Determine the (x, y) coordinate at the center of the cell enclosing the given text.  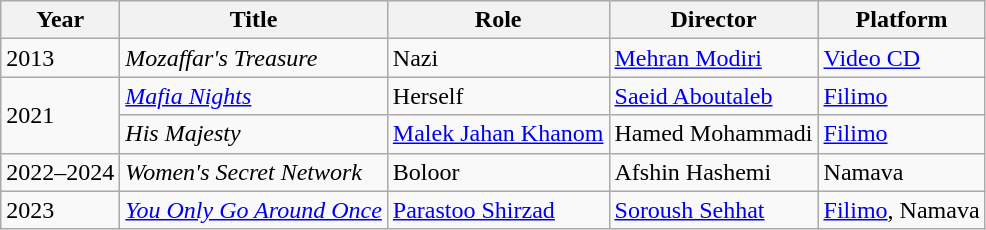
Video CD (902, 58)
Role (498, 20)
Herself (498, 96)
You Only Go Around Once (254, 210)
Mehran Modiri (714, 58)
Malek Jahan Khanom (498, 134)
Women's Secret Network (254, 172)
Namava (902, 172)
Platform (902, 20)
2013 (60, 58)
2021 (60, 115)
Nazi (498, 58)
Boloor (498, 172)
2023 (60, 210)
2022–2024 (60, 172)
Mafia Nights (254, 96)
Parastoo Shirzad (498, 210)
Hamed Mohammadi (714, 134)
Title (254, 20)
Afshin Hashemi (714, 172)
Director (714, 20)
Soroush Sehhat (714, 210)
His Majesty (254, 134)
Mozaffar's Treasure (254, 58)
Saeid Aboutaleb (714, 96)
Year (60, 20)
Filimo, Namava (902, 210)
